Search for the cell housing the specified text and yield its (X, Y) center coordinate. 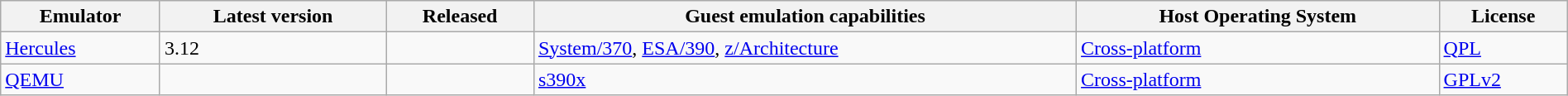
GPLv2 (1503, 79)
Emulator (81, 17)
System/370, ESA/390, z/Architecture (805, 48)
Host Operating System (1258, 17)
QPL (1503, 48)
QEMU (81, 79)
License (1503, 17)
3.12 (273, 48)
Guest emulation capabilities (805, 17)
Released (460, 17)
Hercules (81, 48)
Latest version (273, 17)
s390x (805, 79)
